Identify which cell holds the provided text, then report its [X, Y] central coordinate. 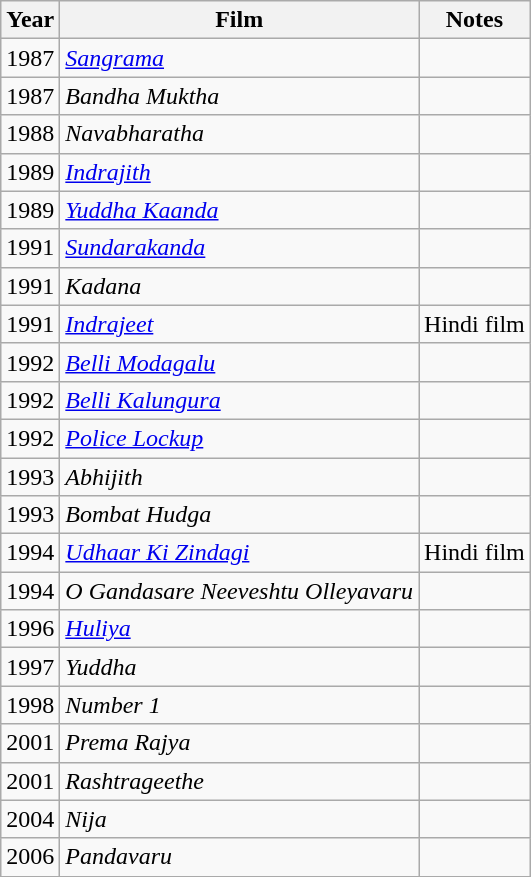
Bandha Muktha [240, 96]
Indrajith [240, 172]
Udhaar Ki Zindagi [240, 553]
Sangrama [240, 58]
Navabharatha [240, 134]
Huliya [240, 629]
Belli Modagalu [240, 362]
Indrajeet [240, 324]
Kadana [240, 286]
2004 [30, 819]
Police Lockup [240, 438]
Rashtrageethe [240, 781]
Year [30, 20]
1988 [30, 134]
Number 1 [240, 705]
Sundarakanda [240, 248]
Nija [240, 819]
Pandavaru [240, 857]
Abhijith [240, 477]
Belli Kalungura [240, 400]
Notes [475, 20]
Film [240, 20]
2006 [30, 857]
O Gandasare Neeveshtu Olleyavaru [240, 591]
1997 [30, 667]
1998 [30, 705]
Bombat Hudga [240, 515]
Prema Rajya [240, 743]
Yuddha Kaanda [240, 210]
1996 [30, 629]
Yuddha [240, 667]
